Search for the cell housing the specified text and yield its [X, Y] center coordinate. 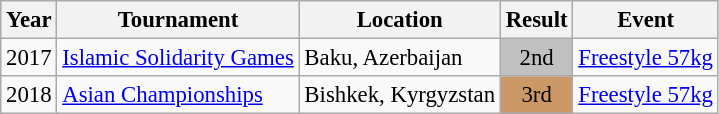
Tournament [178, 20]
Location [400, 20]
2017 [29, 58]
Baku, Azerbaijan [400, 58]
Asian Championships [178, 95]
Bishkek, Kyrgyzstan [400, 95]
Islamic Solidarity Games [178, 58]
2nd [536, 58]
Year [29, 20]
Result [536, 20]
Event [646, 20]
3rd [536, 95]
2018 [29, 95]
